For the text-containing cell, return its midpoint in [X, Y] coordinate format. 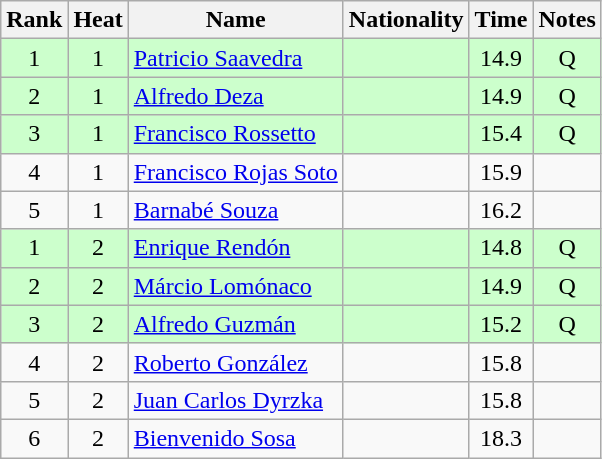
15.2 [501, 324]
Francisco Rojas Soto [236, 172]
Patricio Saavedra [236, 58]
15.4 [501, 134]
Alfredo Guzmán [236, 324]
6 [34, 438]
Rank [34, 20]
14.8 [501, 248]
18.3 [501, 438]
15.9 [501, 172]
Juan Carlos Dyrzka [236, 400]
Francisco Rossetto [236, 134]
Notes [567, 20]
Barnabé Souza [236, 210]
16.2 [501, 210]
Heat [98, 20]
Nationality [406, 20]
Name [236, 20]
Alfredo Deza [236, 96]
Enrique Rendón [236, 248]
Time [501, 20]
Bienvenido Sosa [236, 438]
Roberto González [236, 362]
Márcio Lomónaco [236, 286]
